Identify which cell holds the provided text, then report its [x, y] central coordinate. 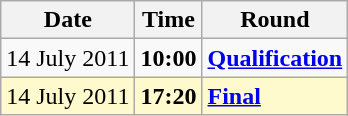
Final [275, 96]
Round [275, 20]
Qualification [275, 58]
17:20 [168, 96]
10:00 [168, 58]
Time [168, 20]
Date [68, 20]
